Scan for the cell matching the given text and deliver its [x, y] coordinate at center. 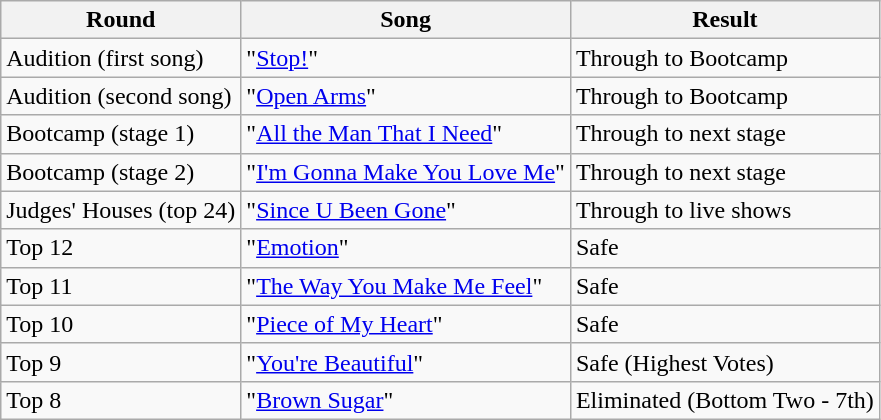
Through to live shows [724, 210]
"Emotion" [406, 248]
Bootcamp (stage 2) [121, 172]
Top 12 [121, 248]
"You're Beautiful" [406, 362]
"Piece of My Heart" [406, 324]
"The Way You Make Me Feel" [406, 286]
"I'm Gonna Make You Love Me" [406, 172]
"Stop!" [406, 58]
Top 9 [121, 362]
"All the Man That I Need" [406, 134]
Song [406, 20]
"Open Arms" [406, 96]
"Since U Been Gone" [406, 210]
Top 8 [121, 400]
Safe (Highest Votes) [724, 362]
Top 11 [121, 286]
Judges' Houses (top 24) [121, 210]
Eliminated (Bottom Two - 7th) [724, 400]
Audition (first song) [121, 58]
Round [121, 20]
Top 10 [121, 324]
Audition (second song) [121, 96]
"Brown Sugar" [406, 400]
Result [724, 20]
Bootcamp (stage 1) [121, 134]
